Return the [x, y] coordinate for the center point of the cell that contains the specified text.  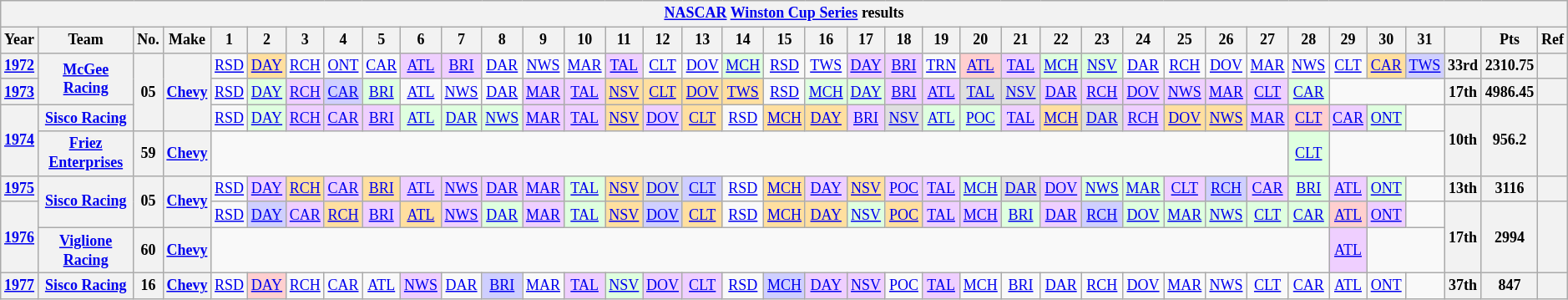
22 [1061, 40]
1972 [20, 65]
13 [702, 40]
31 [1424, 40]
1974 [20, 140]
23 [1102, 40]
Make [187, 40]
Pts [1510, 40]
3116 [1510, 189]
28 [1309, 40]
1976 [20, 237]
847 [1510, 286]
10th [1463, 140]
10 [584, 40]
1 [230, 40]
1975 [20, 189]
2994 [1510, 237]
Year [20, 40]
6 [421, 40]
2 [266, 40]
Viglione Racing [85, 251]
26 [1227, 40]
25 [1185, 40]
1973 [20, 92]
Ref [1553, 40]
7 [461, 40]
12 [663, 40]
No. [149, 40]
29 [1348, 40]
NASCAR Winston Cup Series results [784, 13]
Team [85, 40]
4986.45 [1510, 92]
2310.75 [1510, 65]
15 [785, 40]
60 [149, 251]
4 [343, 40]
3 [305, 40]
13th [1463, 189]
8 [503, 40]
9 [544, 40]
5 [382, 40]
27 [1267, 40]
37th [1463, 286]
1977 [20, 286]
17 [866, 40]
956.2 [1510, 140]
30 [1386, 40]
21 [1020, 40]
14 [743, 40]
33rd [1463, 65]
Friez Enterprises [85, 154]
TRN [942, 65]
11 [625, 40]
McGee Racing [85, 79]
19 [942, 40]
20 [980, 40]
18 [903, 40]
24 [1143, 40]
59 [149, 154]
